Search for the cell housing the specified text and yield its [X, Y] center coordinate. 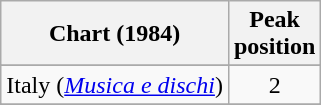
Peakposition [274, 34]
Italy (Musica e dischi) [115, 85]
Chart (1984) [115, 34]
2 [274, 85]
